Detect which cell encompasses the target text, then output its [X, Y] center coordinate. 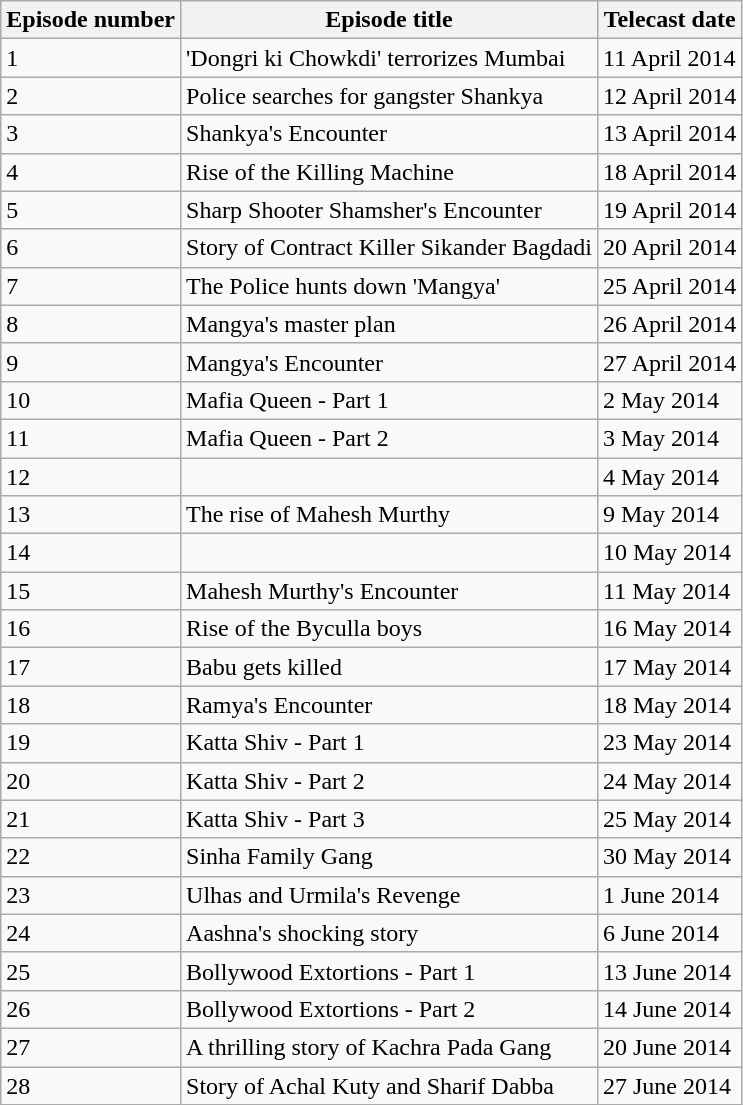
18 April 2014 [669, 172]
14 [91, 553]
12 April 2014 [669, 96]
19 [91, 743]
'Dongri ki Chowkdi' terrorizes Mumbai [390, 58]
21 [91, 819]
A thrilling story of Kachra Pada Gang [390, 1047]
24 [91, 933]
1 [91, 58]
6 [91, 248]
3 May 2014 [669, 438]
22 [91, 857]
28 [91, 1085]
19 April 2014 [669, 210]
23 May 2014 [669, 743]
Mafia Queen - Part 2 [390, 438]
3 [91, 134]
The rise of Mahesh Murthy [390, 515]
16 [91, 629]
24 May 2014 [669, 781]
13 June 2014 [669, 971]
Episode number [91, 20]
Mahesh Murthy's Encounter [390, 591]
25 [91, 971]
18 May 2014 [669, 705]
26 April 2014 [669, 324]
Rise of the Byculla boys [390, 629]
Ulhas and Urmila's Revenge [390, 895]
6 June 2014 [669, 933]
23 [91, 895]
Bollywood Extortions - Part 2 [390, 1009]
The Police hunts down 'Mangya' [390, 286]
Police searches for gangster Shankya [390, 96]
17 [91, 667]
25 May 2014 [669, 819]
27 April 2014 [669, 362]
Katta Shiv - Part 3 [390, 819]
Babu gets killed [390, 667]
Mangya's master plan [390, 324]
9 May 2014 [669, 515]
Aashna's shocking story [390, 933]
Sharp Shooter Shamsher's Encounter [390, 210]
Rise of the Killing Machine [390, 172]
16 May 2014 [669, 629]
Telecast date [669, 20]
4 [91, 172]
10 May 2014 [669, 553]
20 June 2014 [669, 1047]
27 June 2014 [669, 1085]
13 [91, 515]
26 [91, 1009]
13 April 2014 [669, 134]
Sinha Family Gang [390, 857]
2 May 2014 [669, 400]
Story of Achal Kuty and Sharif Dabba [390, 1085]
17 May 2014 [669, 667]
8 [91, 324]
Mangya's Encounter [390, 362]
11 [91, 438]
2 [91, 96]
10 [91, 400]
15 [91, 591]
20 April 2014 [669, 248]
Katta Shiv - Part 1 [390, 743]
12 [91, 477]
Shankya's Encounter [390, 134]
7 [91, 286]
Episode title [390, 20]
Story of Contract Killer Sikander Bagdadi [390, 248]
9 [91, 362]
Bollywood Extortions - Part 1 [390, 971]
4 May 2014 [669, 477]
Mafia Queen - Part 1 [390, 400]
14 June 2014 [669, 1009]
Ramya's Encounter [390, 705]
1 June 2014 [669, 895]
30 May 2014 [669, 857]
20 [91, 781]
11 May 2014 [669, 591]
5 [91, 210]
25 April 2014 [669, 286]
27 [91, 1047]
18 [91, 705]
11 April 2014 [669, 58]
Katta Shiv - Part 2 [390, 781]
